Scan for the cell matching the given text and deliver its [X, Y] coordinate at center. 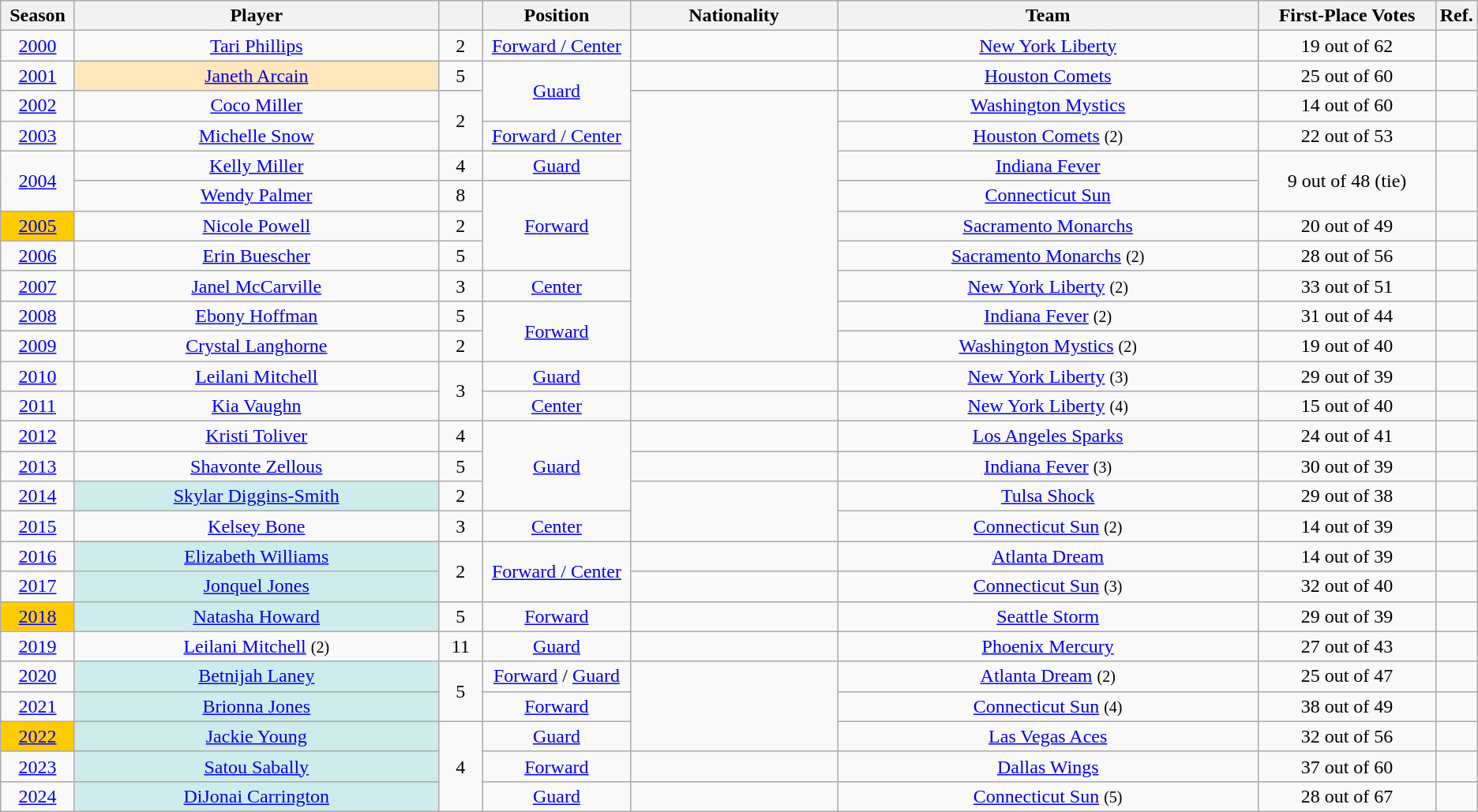
Satou Sabally [256, 766]
Los Angeles Sparks [1048, 436]
29 out of 38 [1347, 496]
Seattle Storm [1048, 616]
Phoenix Mercury [1048, 646]
2013 [38, 466]
Natasha Howard [256, 616]
2006 [38, 256]
New York Liberty (3) [1048, 376]
20 out of 49 [1347, 226]
Kelly Miller [256, 166]
2005 [38, 226]
Connecticut Sun (2) [1048, 526]
2009 [38, 346]
2022 [38, 736]
2020 [38, 676]
Houston Comets [1048, 76]
Janel McCarville [256, 286]
Washington Mystics [1048, 106]
Crystal Langhorne [256, 346]
Sacramento Monarchs (2) [1048, 256]
Michelle Snow [256, 136]
2003 [38, 136]
New York Liberty [1048, 46]
Ebony Hoffman [256, 316]
32 out of 56 [1347, 736]
19 out of 62 [1347, 46]
Player [256, 16]
2011 [38, 406]
33 out of 51 [1347, 286]
9 out of 48 (tie) [1347, 181]
Dallas Wings [1048, 766]
2004 [38, 181]
2024 [38, 796]
Forward / Guard [556, 676]
Kia Vaughn [256, 406]
Shavonte Zellous [256, 466]
Indiana Fever (3) [1048, 466]
2015 [38, 526]
2007 [38, 286]
Season [38, 16]
Las Vegas Aces [1048, 736]
Indiana Fever (2) [1048, 316]
Elizabeth Williams [256, 556]
Erin Buescher [256, 256]
Indiana Fever [1048, 166]
31 out of 44 [1347, 316]
New York Liberty (4) [1048, 406]
Nationality [733, 16]
11 [460, 646]
Ref. [1456, 16]
Connecticut Sun (5) [1048, 796]
Brionna Jones [256, 706]
2018 [38, 616]
2001 [38, 76]
27 out of 43 [1347, 646]
25 out of 47 [1347, 676]
Connecticut Sun [1048, 196]
2014 [38, 496]
2010 [38, 376]
Coco Miller [256, 106]
Tulsa Shock [1048, 496]
Sacramento Monarchs [1048, 226]
Jonquel Jones [256, 586]
15 out of 40 [1347, 406]
2012 [38, 436]
14 out of 60 [1347, 106]
DiJonai Carrington [256, 796]
Team [1048, 16]
Wendy Palmer [256, 196]
28 out of 67 [1347, 796]
Jackie Young [256, 736]
Connecticut Sun (3) [1048, 586]
Skylar Diggins-Smith [256, 496]
Washington Mystics (2) [1048, 346]
First-Place Votes [1347, 16]
24 out of 41 [1347, 436]
Houston Comets (2) [1048, 136]
Atlanta Dream [1048, 556]
25 out of 60 [1347, 76]
Kristi Toliver [256, 436]
19 out of 40 [1347, 346]
30 out of 39 [1347, 466]
Tari Phillips [256, 46]
22 out of 53 [1347, 136]
2016 [38, 556]
28 out of 56 [1347, 256]
Leilani Mitchell (2) [256, 646]
Janeth Arcain [256, 76]
2021 [38, 706]
2000 [38, 46]
2008 [38, 316]
2019 [38, 646]
Position [556, 16]
Connecticut Sun (4) [1048, 706]
Leilani Mitchell [256, 376]
2002 [38, 106]
New York Liberty (2) [1048, 286]
Kelsey Bone [256, 526]
8 [460, 196]
38 out of 49 [1347, 706]
32 out of 40 [1347, 586]
2017 [38, 586]
Atlanta Dream (2) [1048, 676]
Nicole Powell [256, 226]
37 out of 60 [1347, 766]
2023 [38, 766]
Betnijah Laney [256, 676]
